Locate the cell with the specified text and output its [x, y] center coordinate. 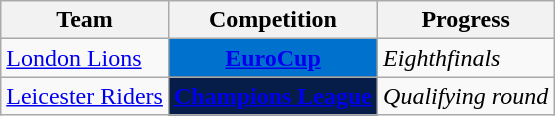
Competition [272, 20]
London Lions [85, 58]
EuroCup [272, 58]
Qualifying round [466, 96]
Team [85, 20]
Progress [466, 20]
Champions League [272, 96]
Leicester Riders [85, 96]
Eighthfinals [466, 58]
